Pinpoint the cell where the given text exists, returning its [X, Y] midpoint coordinate. 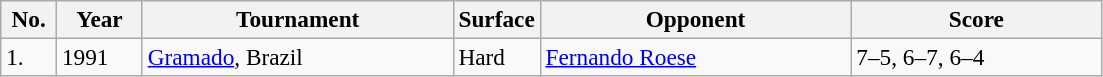
Hard [496, 57]
Opponent [696, 19]
Fernando Roese [696, 57]
Gramado, Brazil [298, 57]
7–5, 6–7, 6–4 [976, 57]
Surface [496, 19]
1991 [100, 57]
1. [29, 57]
Year [100, 19]
No. [29, 19]
Tournament [298, 19]
Score [976, 19]
